Provide the (X, Y) coordinate of the cell's center where the given text is located.  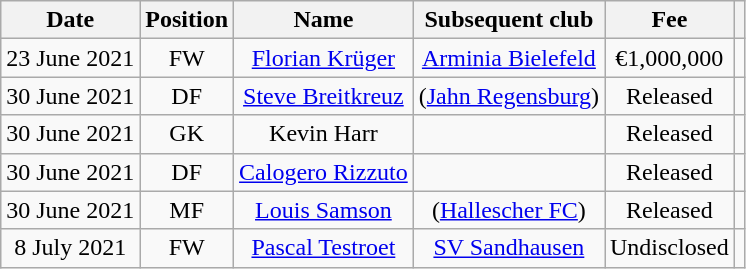
Pascal Testroet (324, 248)
Position (187, 20)
MF (187, 210)
(Jahn Regensburg) (508, 96)
Date (70, 20)
Louis Samson (324, 210)
23 June 2021 (70, 58)
(Hallescher FC) (508, 210)
GK (187, 134)
Steve Breitkreuz (324, 96)
Name (324, 20)
Arminia Bielefeld (508, 58)
Calogero Rizzuto (324, 172)
Florian Krüger (324, 58)
Undisclosed (669, 248)
Kevin Harr (324, 134)
SV Sandhausen (508, 248)
Fee (669, 20)
€1,000,000 (669, 58)
8 July 2021 (70, 248)
Subsequent club (508, 20)
